Return the [X, Y] coordinate for the center point of the cell that contains the specified text.  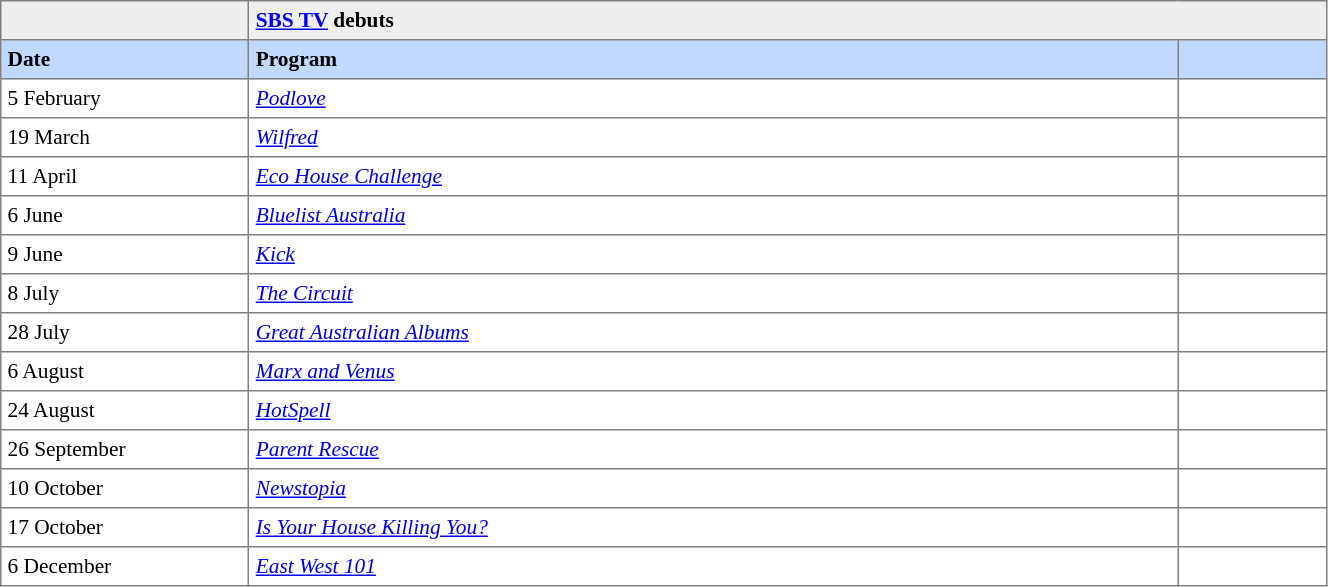
11 April [125, 176]
6 December [125, 566]
The Circuit [714, 294]
Wilfred [714, 138]
24 August [125, 410]
28 July [125, 332]
17 October [125, 528]
Newstopia [714, 488]
Podlove [714, 98]
Marx and Venus [714, 372]
Eco House Challenge [714, 176]
26 September [125, 450]
Parent Rescue [714, 450]
8 July [125, 294]
SBS TV debuts [788, 20]
19 March [125, 138]
HotSpell [714, 410]
Is Your House Killing You? [714, 528]
East West 101 [714, 566]
Kick [714, 254]
6 June [125, 216]
5 February [125, 98]
Bluelist Australia [714, 216]
Program [714, 60]
6 August [125, 372]
Great Australian Albums [714, 332]
10 October [125, 488]
9 June [125, 254]
Date [125, 60]
